From the cell containing the given text, extract its center point as [X, Y] coordinate. 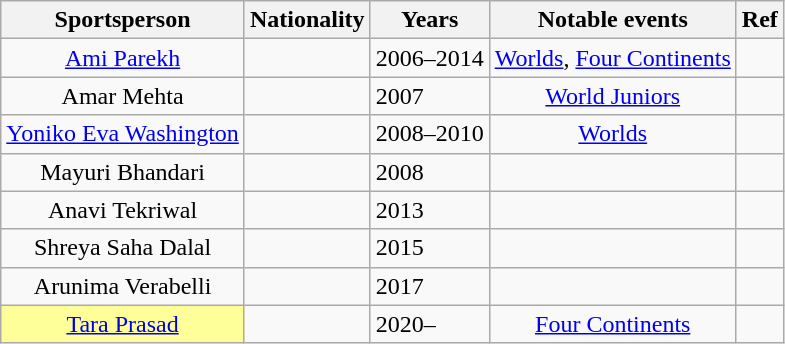
Ami Parekh [123, 58]
2008–2010 [430, 134]
2015 [430, 248]
Years [430, 20]
Yoniko Eva Washington [123, 134]
2007 [430, 96]
2006–2014 [430, 58]
2013 [430, 210]
Four Continents [612, 324]
2020– [430, 324]
Worlds [612, 134]
Sportsperson [123, 20]
World Juniors [612, 96]
Worlds, Four Continents [612, 58]
Anavi Tekriwal [123, 210]
Mayuri Bhandari [123, 172]
Nationality [307, 20]
Tara Prasad [123, 324]
Shreya Saha Dalal [123, 248]
Amar Mehta [123, 96]
Ref [760, 20]
2017 [430, 286]
Notable events [612, 20]
Arunima Verabelli [123, 286]
2008 [430, 172]
